For the text-containing cell, return its midpoint in (X, Y) coordinate format. 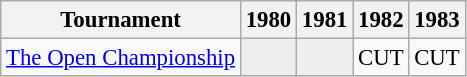
1982 (381, 20)
1983 (437, 20)
1981 (325, 20)
1980 (268, 20)
Tournament (121, 20)
The Open Championship (121, 58)
